For the text-containing cell, return its midpoint in [X, Y] coordinate format. 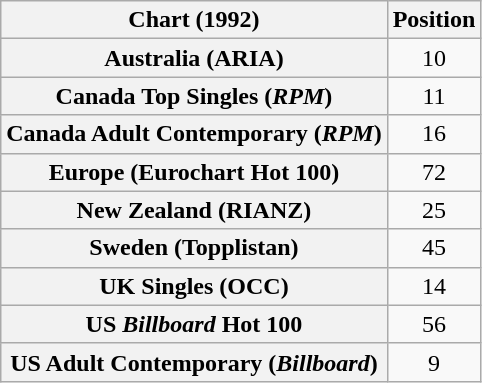
UK Singles (OCC) [194, 286]
US Billboard Hot 100 [194, 324]
Sweden (Topplistan) [194, 248]
Canada Top Singles (RPM) [194, 96]
Position [434, 20]
Australia (ARIA) [194, 58]
10 [434, 58]
Canada Adult Contemporary (RPM) [194, 134]
New Zealand (RIANZ) [194, 210]
14 [434, 286]
Europe (Eurochart Hot 100) [194, 172]
16 [434, 134]
45 [434, 248]
9 [434, 362]
56 [434, 324]
72 [434, 172]
Chart (1992) [194, 20]
11 [434, 96]
US Adult Contemporary (Billboard) [194, 362]
25 [434, 210]
